Search for the cell housing the specified text and yield its (x, y) center coordinate. 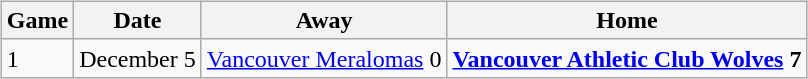
Vancouver Athletic Club Wolves 7 (627, 58)
Game (37, 20)
1 (37, 58)
December 5 (138, 58)
Vancouver Meralomas 0 (324, 58)
Away (324, 20)
Home (627, 20)
Date (138, 20)
